Return the (x, y) coordinate for the center point of the cell that contains the specified text.  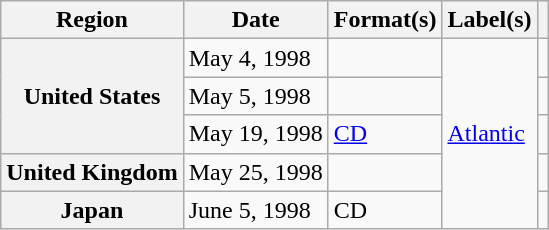
May 4, 1998 (256, 58)
Label(s) (490, 20)
Format(s) (385, 20)
Region (92, 20)
June 5, 1998 (256, 210)
May 19, 1998 (256, 134)
Atlantic (490, 134)
May 5, 1998 (256, 96)
May 25, 1998 (256, 172)
United States (92, 96)
Japan (92, 210)
United Kingdom (92, 172)
Date (256, 20)
